Return the [X, Y] coordinate for the center point of the cell that contains the specified text.  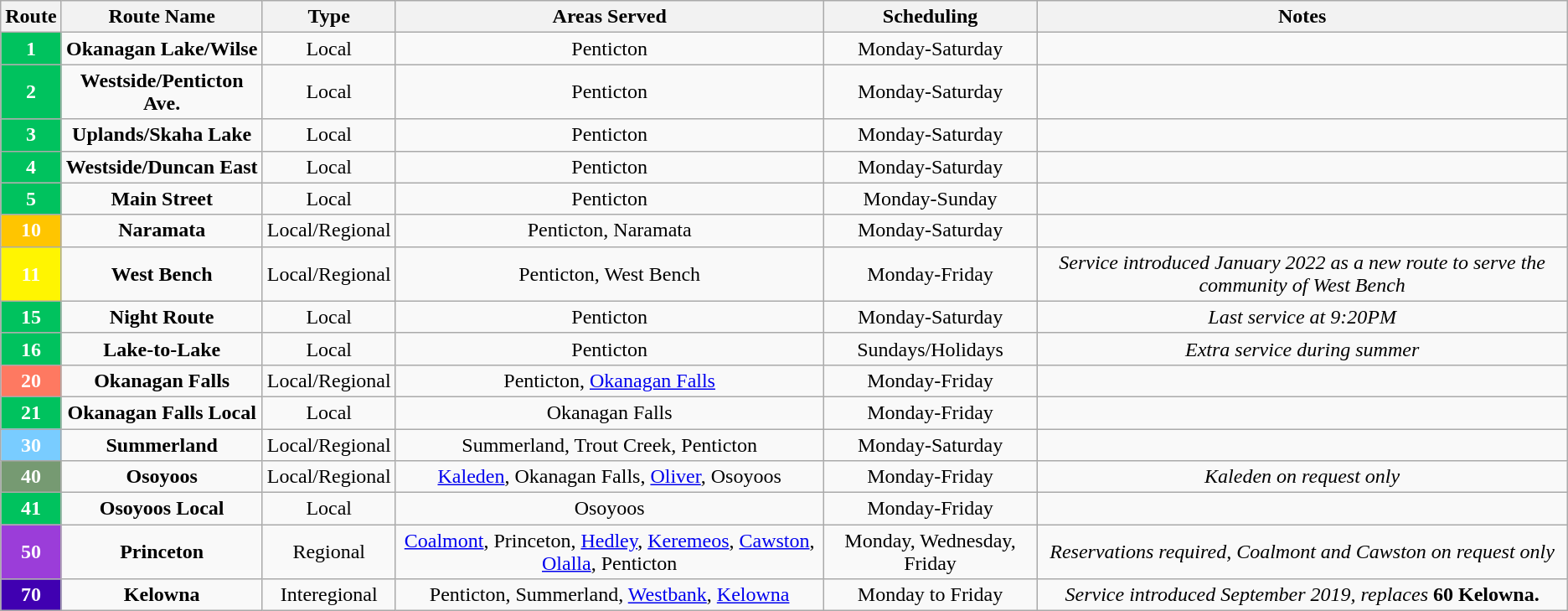
Penticton, Okanagan Falls [610, 381]
Night Route [162, 317]
Osoyoos Local [162, 509]
Westside/Penticton Ave. [162, 92]
41 [31, 509]
Penticton, Naramata [610, 230]
Areas Served [610, 17]
Kaleden on request only [1302, 477]
5 [31, 199]
20 [31, 381]
Route [31, 17]
30 [31, 445]
Reservations required, Coalmont and Cawston on request only [1302, 551]
40 [31, 477]
West Bench [162, 273]
Princeton [162, 551]
Summerland, Trout Creek, Penticton [610, 445]
2 [31, 92]
11 [31, 273]
Monday to Friday [930, 595]
4 [31, 167]
21 [31, 412]
Regional [328, 551]
Last service at 9:20PM [1302, 317]
Scheduling [930, 17]
Kelowna [162, 595]
Sundays/Holidays [930, 349]
15 [31, 317]
Lake-to-Lake [162, 349]
Penticton, West Bench [610, 273]
Coalmont, Princeton, Hedley, Keremeos, Cawston, Olalla, Penticton [610, 551]
Kaleden, Okanagan Falls, Oliver, Osoyoos [610, 477]
Okanagan Falls Local [162, 412]
10 [31, 230]
Westside/Duncan East [162, 167]
Main Street [162, 199]
70 [31, 595]
Uplands/Skaha Lake [162, 135]
1 [31, 49]
3 [31, 135]
Service introduced September 2019, replaces 60 Kelowna. [1302, 595]
Notes [1302, 17]
Interegional [328, 595]
Penticton, Summerland, Westbank, Kelowna [610, 595]
Route Name [162, 17]
Okanagan Lake/Wilse [162, 49]
Monday, Wednesday, Friday [930, 551]
Naramata [162, 230]
50 [31, 551]
Monday-Sunday [930, 199]
Extra service during summer [1302, 349]
16 [31, 349]
Type [328, 17]
Summerland [162, 445]
Service introduced January 2022 as a new route to serve the community of West Bench [1302, 273]
